For the text-containing cell, return its midpoint in (x, y) coordinate format. 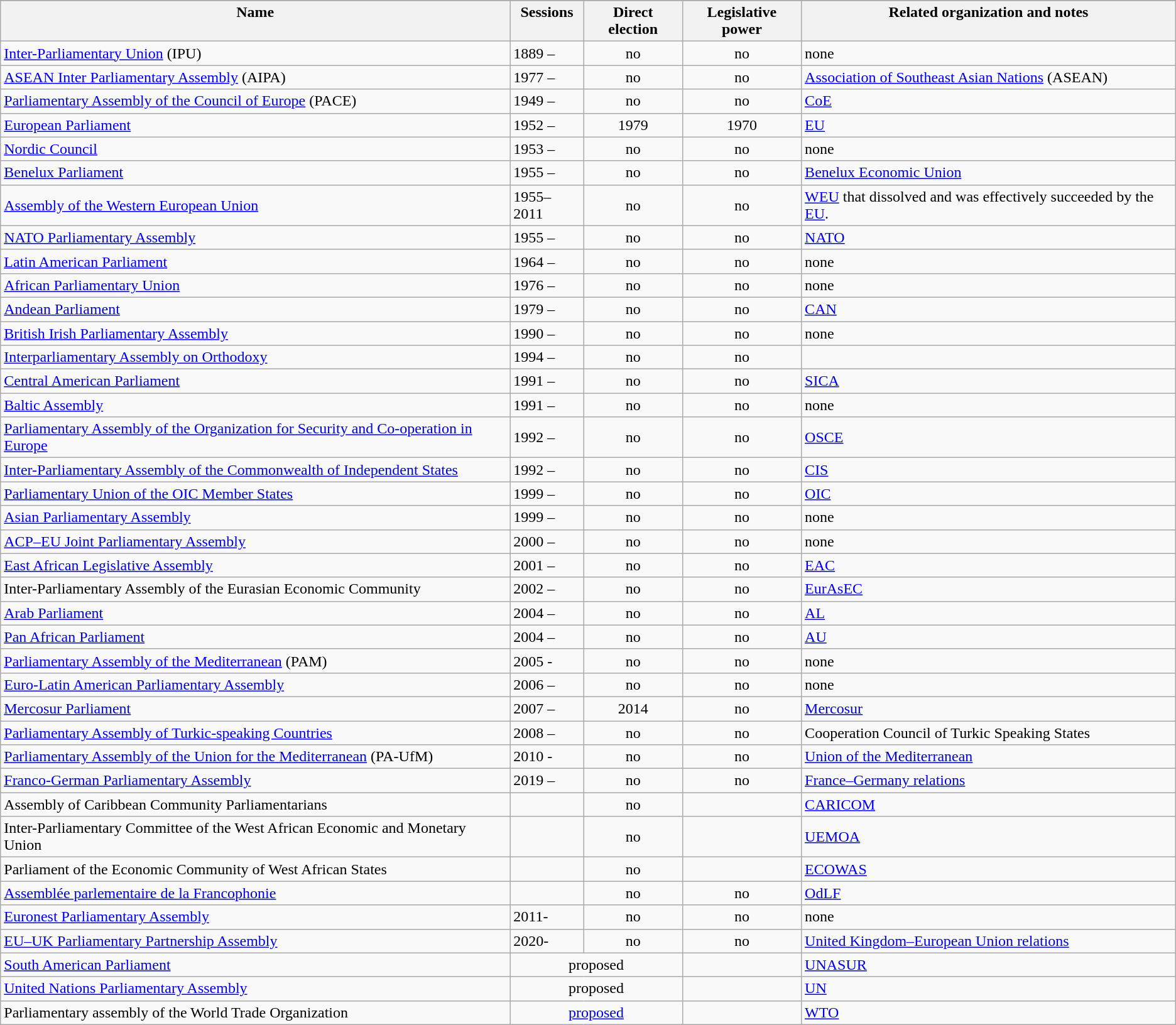
East African Legislative Assembly (255, 565)
Andean Parliament (255, 309)
OdLF (989, 893)
2000 – (547, 541)
EU–UK Parliamentary Partnership Assembly (255, 941)
1964 – (547, 261)
British Irish Parliamentary Assembly (255, 334)
CARICOM (989, 805)
Related organization and notes (989, 21)
1976 – (547, 285)
Assembly of the Western European Union (255, 205)
AL (989, 613)
AU (989, 637)
2005 - (547, 661)
NATO (989, 237)
ASEAN Inter Parliamentary Assembly (AIPA) (255, 77)
2008 – (547, 733)
NATO Parliamentary Assembly (255, 237)
Interparliamentary Assembly on Orthodoxy (255, 357)
Latin American Parliament (255, 261)
1994 – (547, 357)
1990 – (547, 334)
WTO (989, 1012)
OSCE (989, 437)
Benelux Economic Union (989, 173)
Cooperation Council of Turkic Speaking States (989, 733)
ACP–EU Joint Parliamentary Assembly (255, 541)
South American Parliament (255, 965)
2011- (547, 917)
Central American Parliament (255, 381)
EU (989, 125)
Nordic Council (255, 149)
United Nations Parliamentary Assembly (255, 989)
OIC (989, 494)
Parliamentary Assembly of the Mediterranean (PAM) (255, 661)
Parliamentary Union of the OIC Member States (255, 494)
UN (989, 989)
2007 – (547, 708)
Parliamentary Assembly of the Council of Europe (PACE) (255, 101)
2001 – (547, 565)
Parliamentary Assembly of the Organization for Security and Co-operation in Europe (255, 437)
1977 – (547, 77)
Inter-Parliamentary Committee of the West African Economic and Monetary Union (255, 837)
1953 – (547, 149)
Direct election (633, 21)
2010 - (547, 757)
WEU that dissolved and was effectively succeeded by the EU. (989, 205)
Assembly of Caribbean Community Parliamentarians (255, 805)
1970 (741, 125)
ECOWAS (989, 869)
2014 (633, 708)
United Kingdom–European Union relations (989, 941)
1979 (633, 125)
SICA (989, 381)
France–Germany relations (989, 781)
1955–2011 (547, 205)
EurAsEC (989, 589)
Mercosur Parliament (255, 708)
Mercosur (989, 708)
Association of Southeast Asian Nations (ASEAN) (989, 77)
Benelux Parliament (255, 173)
1889 – (547, 53)
UNASUR (989, 965)
2002 – (547, 589)
Name (255, 21)
2006 – (547, 685)
Parliamentary assembly of the World Trade Organization (255, 1012)
1952 – (547, 125)
Parliament of the Economic Community of West African States (255, 869)
Inter-Parliamentary Assembly of the Commonwealth of Independent States (255, 470)
2020- (547, 941)
Asian Parliamentary Assembly (255, 518)
CIS (989, 470)
Union of the Mediterranean (989, 757)
Sessions (547, 21)
Inter-Parliamentary Assembly of the Eurasian Economic Community (255, 589)
CAN (989, 309)
European Parliament (255, 125)
CoE (989, 101)
1949 – (547, 101)
Euronest Parliamentary Assembly (255, 917)
Legislative power (741, 21)
Assemblée parlementaire de la Francophonie (255, 893)
Arab Parliament (255, 613)
Parliamentary Assembly of Turkic-speaking Countries (255, 733)
Pan African Parliament (255, 637)
African Parliamentary Union (255, 285)
Euro-Latin American Parliamentary Assembly (255, 685)
Inter-Parliamentary Union (IPU) (255, 53)
UEMOA (989, 837)
1979 – (547, 309)
Franco-German Parliamentary Assembly (255, 781)
2019 – (547, 781)
EAC (989, 565)
Baltic Assembly (255, 405)
Parliamentary Assembly of the Union for the Mediterranean (PA-UfM) (255, 757)
